Pinpoint the cell where the given text exists, returning its [X, Y] midpoint coordinate. 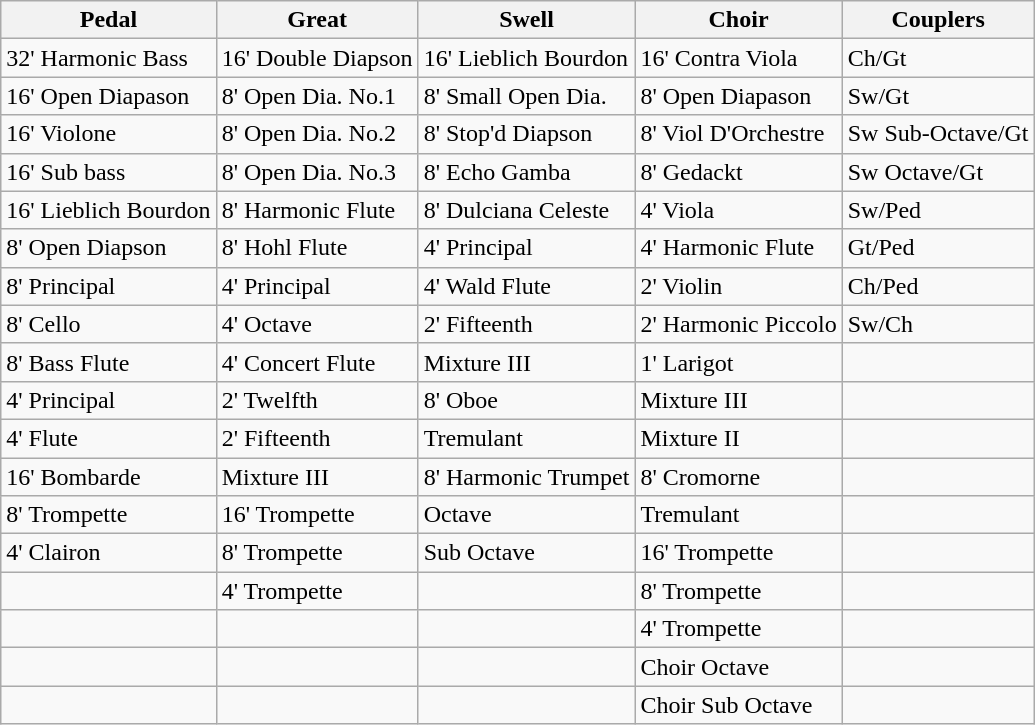
4' Flute [108, 438]
Sw Octave/Gt [938, 172]
8' Open Dia. No.1 [317, 96]
4' Viola [738, 210]
8' Open Diapson [108, 248]
8' Small Open Dia. [526, 96]
2' Twelfth [317, 400]
Choir Octave [738, 667]
4' Clairon [108, 553]
16' Double Diapson [317, 58]
32' Harmonic Bass [108, 58]
8' Cello [108, 324]
1' Larigot [738, 362]
Sub Octave [526, 553]
8' Dulciana Celeste [526, 210]
Swell [526, 20]
8' Oboe [526, 400]
4' Octave [317, 324]
8' Harmonic Trumpet [526, 477]
Sw/Ch [938, 324]
16' Contra Viola [738, 58]
8' Open Dia. No.2 [317, 134]
8' Bass Flute [108, 362]
8' Open Diapason [738, 96]
8' Stop'd Diapson [526, 134]
Choir [738, 20]
8' Viol D'Orchestre [738, 134]
16' Open Diapason [108, 96]
Mixture II [738, 438]
4' Concert Flute [317, 362]
16' Bombarde [108, 477]
8' Open Dia. No.3 [317, 172]
8' Gedackt [738, 172]
8' Echo Gamba [526, 172]
Octave [526, 515]
Great [317, 20]
8' Harmonic Flute [317, 210]
Choir Sub Octave [738, 705]
2' Violin [738, 286]
2' Harmonic Piccolo [738, 324]
8' Cromorne [738, 477]
Ch/Ped [938, 286]
Sw Sub-Octave/Gt [938, 134]
Ch/Gt [938, 58]
Sw/Ped [938, 210]
Pedal [108, 20]
8' Hohl Flute [317, 248]
8' Principal [108, 286]
16' Sub bass [108, 172]
16' Violone [108, 134]
4' Wald Flute [526, 286]
Gt/Ped [938, 248]
4' Harmonic Flute [738, 248]
Sw/Gt [938, 96]
Couplers [938, 20]
